Output the [x, y] coordinate of the center of the cell containing the given text.  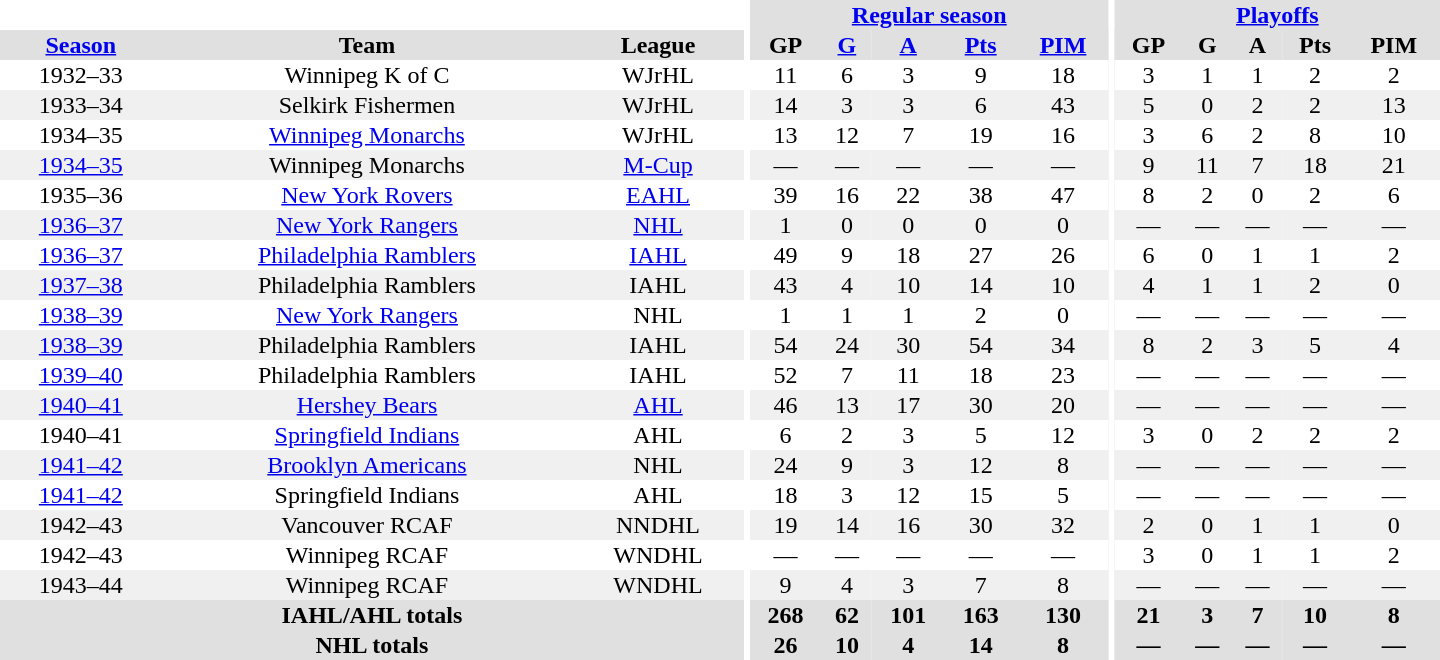
49 [785, 255]
38 [980, 195]
1933–34 [81, 105]
34 [1063, 345]
1939–40 [81, 375]
Season [81, 45]
20 [1063, 405]
Team [368, 45]
17 [908, 405]
NHL totals [372, 645]
Winnipeg K of C [368, 75]
101 [908, 615]
M-Cup [658, 165]
39 [785, 195]
1937–38 [81, 285]
46 [785, 405]
163 [980, 615]
Selkirk Fishermen [368, 105]
47 [1063, 195]
Brooklyn Americans [368, 465]
Vancouver RCAF [368, 525]
62 [847, 615]
League [658, 45]
EAHL [658, 195]
268 [785, 615]
NNDHL [658, 525]
15 [980, 495]
27 [980, 255]
23 [1063, 375]
1932–33 [81, 75]
IAHL/AHL totals [372, 615]
130 [1063, 615]
22 [908, 195]
1943–44 [81, 585]
52 [785, 375]
New York Rovers [368, 195]
32 [1063, 525]
Hershey Bears [368, 405]
1935–36 [81, 195]
Regular season [929, 15]
Playoffs [1278, 15]
